Output the (X, Y) coordinate of the center of the cell containing the given text.  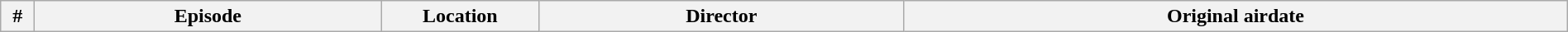
Original airdate (1236, 16)
Location (460, 16)
Episode (208, 16)
# (18, 16)
Director (721, 16)
